Capture the cell that displays the provided text and extract its [X, Y] central coordinate. 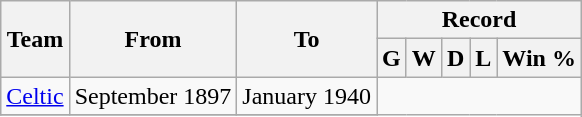
Celtic [35, 96]
September 1897 [153, 96]
L [484, 58]
Record [480, 20]
From [153, 39]
To [307, 39]
January 1940 [307, 96]
D [455, 58]
Team [35, 39]
Win % [540, 58]
W [424, 58]
G [392, 58]
